Extract the [X, Y] coordinate from the center of the cell holding the provided text.  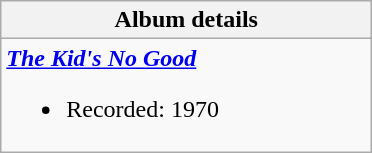
Album details [186, 20]
The Kid's No GoodRecorded: 1970 [186, 96]
